Locate the cell with the specified text and output its [x, y] center coordinate. 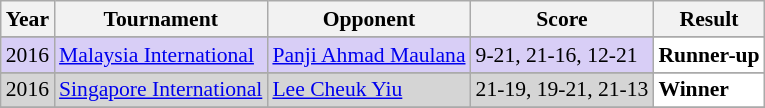
Result [708, 19]
9-21, 21-16, 12-21 [562, 55]
Malaysia International [160, 55]
Panji Ahmad Maulana [368, 55]
Opponent [368, 19]
Runner-up [708, 55]
Tournament [160, 19]
Score [562, 19]
Singapore International [160, 90]
Winner [708, 90]
Lee Cheuk Yiu [368, 90]
Year [28, 19]
21-19, 19-21, 21-13 [562, 90]
